Identify which cell holds the provided text, then report its [x, y] central coordinate. 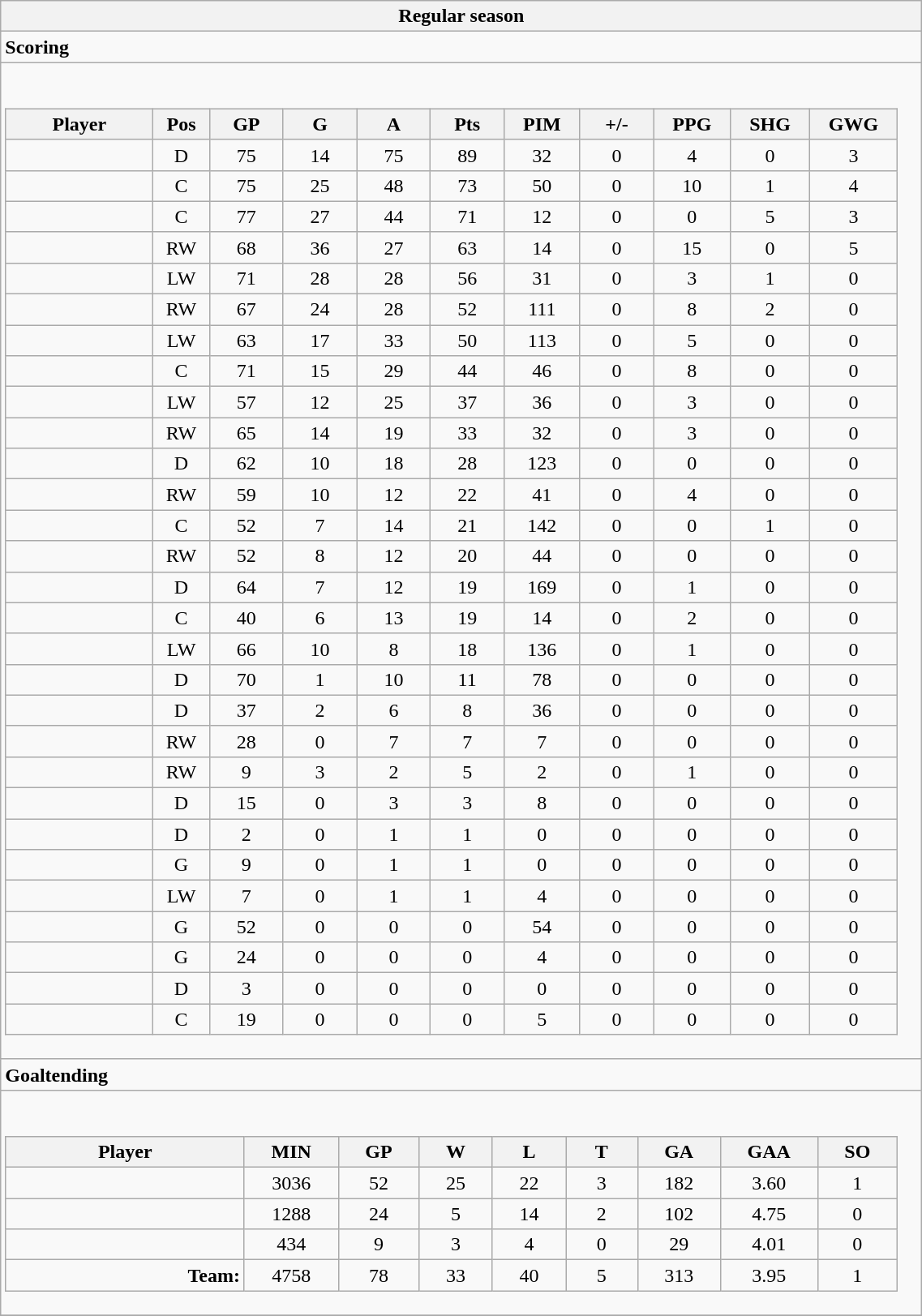
T [602, 1152]
3036 [291, 1183]
54 [542, 927]
GWG [853, 124]
136 [542, 649]
113 [542, 341]
142 [542, 525]
65 [247, 433]
Team: [125, 1275]
73 [467, 186]
Goaltending [461, 1074]
46 [542, 371]
PPG [693, 124]
Player MIN GP W L T GA GAA SO 3036 52 25 22 3 182 3.60 1 1288 24 5 14 2 102 4.75 0 434 9 3 4 0 29 4.01 0 Team: 4758 78 33 40 5 313 3.95 1 [461, 1202]
4.01 [769, 1245]
62 [247, 464]
89 [467, 155]
+/- [616, 124]
SO [857, 1152]
A [394, 124]
SHG [770, 124]
41 [542, 495]
434 [291, 1245]
3.60 [769, 1183]
W [456, 1152]
Pos [182, 124]
77 [247, 216]
11 [467, 679]
Pts [467, 124]
57 [247, 402]
PIM [542, 124]
64 [247, 587]
4758 [291, 1275]
21 [467, 525]
67 [247, 310]
17 [319, 341]
56 [467, 278]
66 [247, 649]
48 [394, 186]
20 [467, 556]
4.75 [769, 1214]
68 [247, 247]
59 [247, 495]
70 [247, 679]
1288 [291, 1214]
313 [679, 1275]
123 [542, 464]
13 [394, 618]
182 [679, 1183]
3.95 [769, 1275]
Regular season [461, 16]
169 [542, 587]
Scoring [461, 47]
L [529, 1152]
31 [542, 278]
GA [679, 1152]
GAA [769, 1152]
111 [542, 310]
MIN [291, 1152]
102 [679, 1214]
